Output the (X, Y) coordinate of the center of the cell containing the given text.  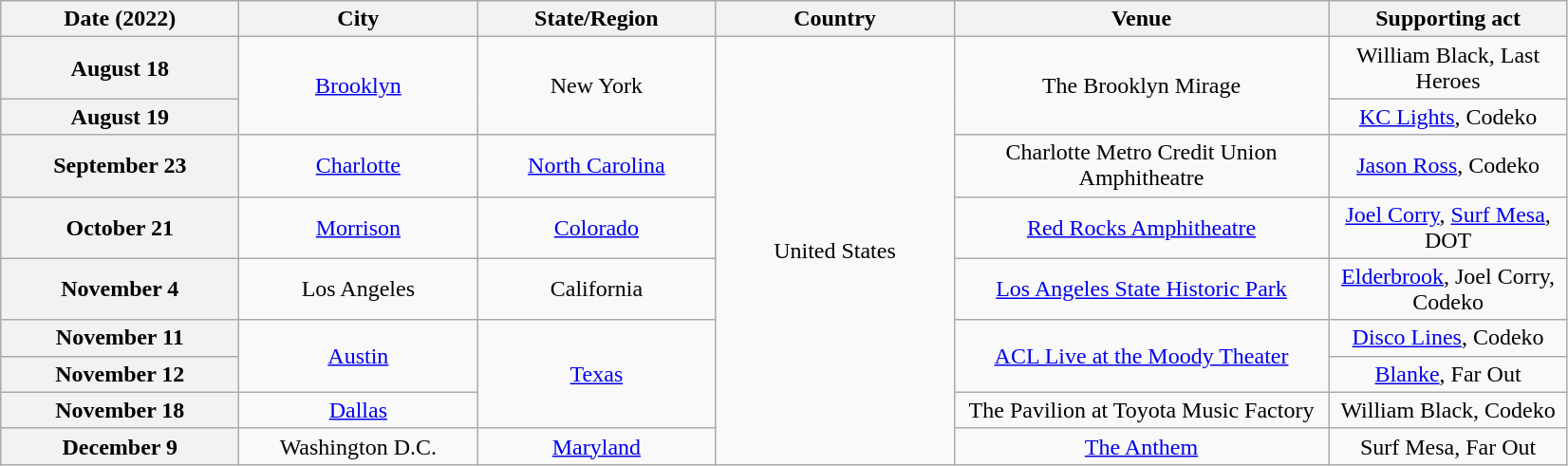
Brooklyn (359, 85)
The Pavilion at Toyota Music Factory (1141, 410)
December 9 (120, 446)
November 11 (120, 338)
Colorado (596, 228)
William Black, Codeko (1448, 410)
Elderbrook, Joel Corry, Codeko (1448, 289)
Blanke, Far Out (1448, 374)
Jason Ross, Codeko (1448, 165)
Charlotte Metro Credit Union Amphitheatre (1141, 165)
New York (596, 85)
Maryland (596, 446)
Joel Corry, Surf Mesa, DOT (1448, 228)
Texas (596, 374)
Disco Lines, Codeko (1448, 338)
Red Rocks Amphitheatre (1141, 228)
August 18 (120, 68)
Country (835, 19)
Supporting act (1448, 19)
California (596, 289)
Los Angeles (359, 289)
North Carolina (596, 165)
September 23 (120, 165)
KC Lights, Codeko (1448, 117)
Washington D.C. (359, 446)
November 18 (120, 410)
William Black, Last Heroes (1448, 68)
State/Region (596, 19)
ACL Live at the Moody Theater (1141, 356)
City (359, 19)
The Anthem (1141, 446)
Surf Mesa, Far Out (1448, 446)
October 21 (120, 228)
Los Angeles State Historic Park (1141, 289)
Date (2022) (120, 19)
August 19 (120, 117)
November 12 (120, 374)
November 4 (120, 289)
Morrison (359, 228)
United States (835, 251)
Austin (359, 356)
The Brooklyn Mirage (1141, 85)
Charlotte (359, 165)
Dallas (359, 410)
Venue (1141, 19)
